Return the [x, y] coordinate for the center point of the cell that contains the specified text.  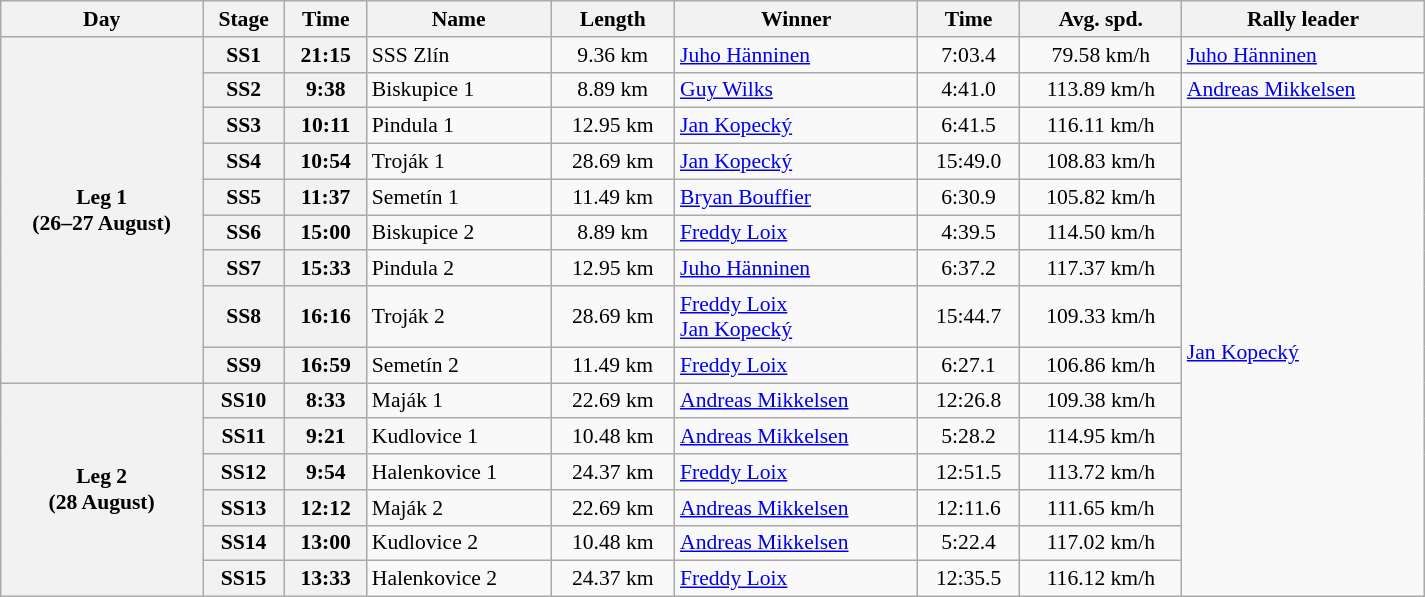
Halenkovice 1 [459, 472]
Pindula 2 [459, 269]
SS8 [244, 316]
Guy Wilks [796, 90]
SS13 [244, 508]
13:33 [326, 579]
Rally leader [1304, 19]
108.83 km/h [1101, 162]
9.36 km [613, 55]
Semetín 1 [459, 197]
Troják 1 [459, 162]
117.37 km/h [1101, 269]
9:21 [326, 437]
SS2 [244, 90]
6:37.2 [968, 269]
12:26.8 [968, 401]
5:22.4 [968, 543]
SS9 [244, 365]
Bryan Bouffier [796, 197]
SS4 [244, 162]
13:00 [326, 543]
Kudlovice 2 [459, 543]
SS15 [244, 579]
9:54 [326, 472]
Day [102, 19]
15:49.0 [968, 162]
12:12 [326, 508]
79.58 km/h [1101, 55]
Troják 2 [459, 316]
SS10 [244, 401]
Biskupice 2 [459, 233]
SS7 [244, 269]
117.02 km/h [1101, 543]
109.38 km/h [1101, 401]
Name [459, 19]
106.86 km/h [1101, 365]
21:15 [326, 55]
Biskupice 1 [459, 90]
SS5 [244, 197]
8:33 [326, 401]
Avg. spd. [1101, 19]
111.65 km/h [1101, 508]
7:03.4 [968, 55]
SS1 [244, 55]
SS6 [244, 233]
Freddy Loix Jan Kopecký [796, 316]
12:35.5 [968, 579]
Halenkovice 2 [459, 579]
4:41.0 [968, 90]
SSS Zlín [459, 55]
Leg 1(26–27 August) [102, 210]
SS11 [244, 437]
114.50 km/h [1101, 233]
SS12 [244, 472]
9:38 [326, 90]
Kudlovice 1 [459, 437]
116.12 km/h [1101, 579]
Semetín 2 [459, 365]
4:39.5 [968, 233]
16:16 [326, 316]
15:44.7 [968, 316]
SS14 [244, 543]
12:51.5 [968, 472]
15:00 [326, 233]
Stage [244, 19]
Length [613, 19]
10:11 [326, 126]
114.95 km/h [1101, 437]
6:30.9 [968, 197]
10:54 [326, 162]
Pindula 1 [459, 126]
11:37 [326, 197]
113.72 km/h [1101, 472]
15:33 [326, 269]
5:28.2 [968, 437]
116.11 km/h [1101, 126]
6:27.1 [968, 365]
SS3 [244, 126]
113.89 km/h [1101, 90]
Maják 2 [459, 508]
109.33 km/h [1101, 316]
12:11.6 [968, 508]
Winner [796, 19]
Maják 1 [459, 401]
6:41.5 [968, 126]
16:59 [326, 365]
105.82 km/h [1101, 197]
Leg 2(28 August) [102, 490]
